Search for the cell housing the specified text and yield its [x, y] center coordinate. 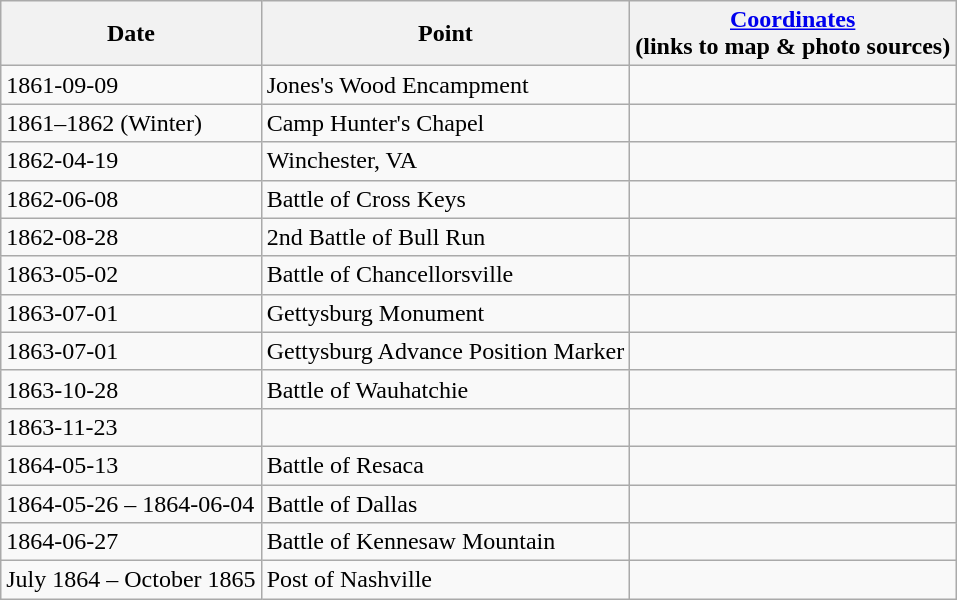
1863-11-23 [131, 427]
Post of Nashville [446, 580]
1864-05-26 – 1864-06-04 [131, 503]
1861–1862 (Winter) [131, 123]
Camp Hunter's Chapel [446, 123]
Point [446, 34]
1862-06-08 [131, 199]
Battle of Wauhatchie [446, 389]
Battle of Dallas [446, 503]
Coordinates(links to map & photo sources) [793, 34]
1861-09-09 [131, 85]
1862-04-19 [131, 161]
Battle of Cross Keys [446, 199]
1862-08-28 [131, 237]
Gettysburg Monument [446, 313]
1863-05-02 [131, 275]
Date [131, 34]
1863-10-28 [131, 389]
Battle of Kennesaw Mountain [446, 542]
2nd Battle of Bull Run [446, 237]
Battle of Resaca [446, 465]
Jones's Wood Encampment [446, 85]
1864-05-13 [131, 465]
Gettysburg Advance Position Marker [446, 351]
Winchester, VA [446, 161]
1864-06-27 [131, 542]
July 1864 – October 1865 [131, 580]
Battle of Chancellorsville [446, 275]
